Scan for the cell matching the given text and deliver its (X, Y) coordinate at center. 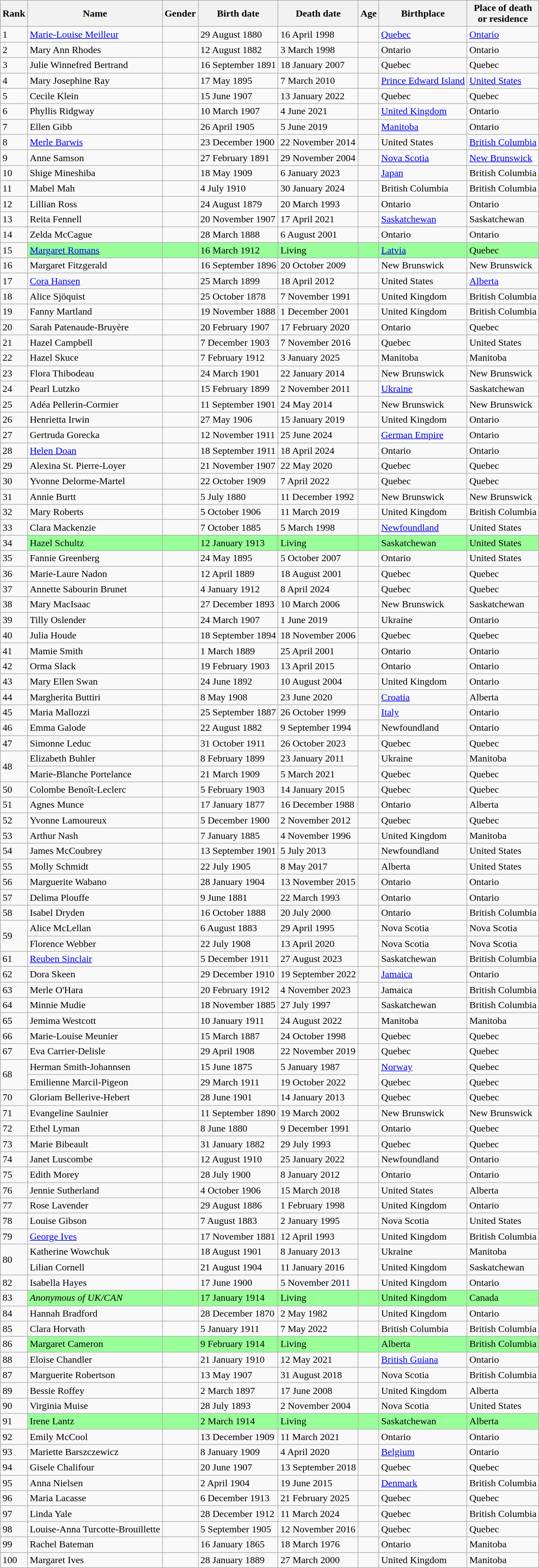
29 December 1910 (238, 974)
Canada (503, 1298)
33 (14, 528)
91 (14, 1421)
Yvonne Lamoureux (95, 820)
Fannie Greenberg (95, 558)
29 April 1908 (238, 1051)
Death date (318, 14)
9 June 1881 (238, 897)
13 September 1901 (238, 851)
Mary Ann Rhodes (95, 50)
13 May 1907 (238, 1375)
Margaret Fitzgerald (95, 266)
19 November 1888 (238, 312)
2 November 2004 (318, 1406)
11 March 2024 (318, 1514)
24 March 1901 (238, 373)
British Guiana (423, 1360)
59 (14, 936)
17 June 1900 (238, 1283)
18 November 2006 (318, 635)
11 December 1992 (318, 497)
Marguerite Robertson (95, 1375)
43 (14, 681)
1 (14, 34)
18 September 1911 (238, 451)
66 (14, 1036)
18 March 1976 (318, 1545)
15 June 1875 (238, 1067)
24 October 1998 (318, 1036)
11 September 1890 (238, 1113)
Lillian Ross (95, 204)
64 (14, 1005)
7 October 1885 (238, 528)
Anonymous of UK/CAN (95, 1298)
11 (14, 188)
6 January 2023 (318, 173)
61 (14, 959)
Gertruda Gorecka (95, 435)
Linda Yale (95, 1514)
Margherita Buttiri (95, 697)
Gender (180, 14)
4 (14, 81)
Anne Samson (95, 157)
73 (14, 1144)
5 October 2007 (318, 558)
94 (14, 1468)
Cora Hansen (95, 281)
Herman Smith-Johannsen (95, 1067)
24 (14, 389)
17 January 1877 (238, 805)
Place of deathor residence (503, 14)
23 January 2011 (318, 759)
Henrietta Irwin (95, 419)
27 July 1997 (318, 1005)
26 October 1999 (318, 713)
4 October 1906 (238, 1190)
19 June 2015 (318, 1483)
Margaret Ives (95, 1560)
21 February 2025 (318, 1498)
20 June 1907 (238, 1468)
83 (14, 1298)
5 February 1903 (238, 789)
8 January 1909 (238, 1452)
50 (14, 789)
24 June 1892 (238, 681)
15 (14, 250)
67 (14, 1051)
28 January 1904 (238, 882)
7 November 1991 (318, 296)
30 January 2024 (318, 188)
27 December 1893 (238, 604)
93 (14, 1452)
9 September 1994 (318, 728)
Reuben Sinclair (95, 959)
80 (14, 1260)
Florence Webber (95, 944)
4 June 2021 (318, 111)
Hazel Skuce (95, 358)
Helen Doan (95, 451)
22 May 2020 (318, 466)
Annie Burtt (95, 497)
40 (14, 635)
17 January 1914 (238, 1298)
7 November 2016 (318, 343)
Hazel Campbell (95, 343)
22 March 1993 (318, 897)
11 March 2021 (318, 1437)
63 (14, 990)
30 (14, 481)
12 April 1889 (238, 574)
23 (14, 373)
14 January 2015 (318, 789)
7 (14, 127)
4 November 1996 (318, 836)
22 July 1905 (238, 866)
Lilian Cornell (95, 1267)
20 October 2009 (318, 266)
Shige Mineshiba (95, 173)
21 January 1910 (238, 1360)
7 February 1912 (238, 358)
Age (369, 14)
5 January 1911 (238, 1329)
2 November 2012 (318, 820)
27 February 1891 (238, 157)
German Empire (423, 435)
26 (14, 419)
4 January 1912 (238, 589)
Rose Lavender (95, 1206)
29 March 1911 (238, 1082)
Hazel Schultz (95, 543)
65 (14, 1021)
16 January 1865 (238, 1545)
13 November 2015 (318, 882)
Name (95, 14)
2 March 1914 (238, 1421)
16 April 1998 (318, 34)
13 (14, 219)
46 (14, 728)
10 January 1911 (238, 1021)
3 March 1998 (318, 50)
18 November 1885 (238, 1005)
Emilienne Marcil-Pigeon (95, 1082)
7 January 1885 (238, 836)
Anna Nielsen (95, 1483)
5 December 1911 (238, 959)
6 December 1913 (238, 1498)
11 January 2016 (318, 1267)
Fanny Martland (95, 312)
26 April 1905 (238, 127)
24 May 2014 (318, 404)
Italy (423, 713)
Minnie Mudie (95, 1005)
27 March 2000 (318, 1560)
12 January 1913 (238, 543)
Pearl Lutzko (95, 389)
13 December 1909 (238, 1437)
28 March 1888 (238, 235)
31 (14, 497)
42 (14, 666)
Mary Josephine Ray (95, 81)
Jennie Sutherland (95, 1190)
24 March 1907 (238, 620)
4 April 2020 (318, 1452)
38 (14, 604)
75 (14, 1174)
77 (14, 1206)
84 (14, 1313)
Cecile Klein (95, 96)
34 (14, 543)
72 (14, 1128)
7 May 2022 (318, 1329)
78 (14, 1221)
19 September 2022 (318, 974)
Belgium (423, 1452)
3 January 2025 (318, 358)
Janet Luscombe (95, 1159)
18 April 2012 (318, 281)
28 July 1900 (238, 1174)
21 November 1907 (238, 466)
Tilly Oslender (95, 620)
Ellen Gibb (95, 127)
8 April 2024 (318, 589)
29 July 1993 (318, 1144)
16 September 1896 (238, 266)
62 (14, 974)
1 February 1998 (318, 1206)
2 March 1897 (238, 1390)
5 March 1998 (318, 528)
Bessie Roffey (95, 1390)
Gisele Chalifour (95, 1468)
Prince Edward Island (423, 81)
17 May 1895 (238, 81)
9 February 1914 (238, 1344)
10 March 2006 (318, 604)
29 (14, 466)
8 June 1880 (238, 1128)
12 (14, 204)
25 October 1878 (238, 296)
7 December 1903 (238, 343)
Colombe Benoît-Leclerc (95, 789)
12 November 1911 (238, 435)
23 December 1900 (238, 142)
15 March 1887 (238, 1036)
Virginia Muise (95, 1406)
25 June 2024 (318, 435)
Mariette Barszczewicz (95, 1452)
28 December 1870 (238, 1313)
17 (14, 281)
5 January 1987 (318, 1067)
22 January 2014 (318, 373)
4 July 1910 (238, 188)
Reita Fennell (95, 219)
Clara Horvath (95, 1329)
19 February 1903 (238, 666)
James McCoubrey (95, 851)
17 June 2008 (318, 1390)
47 (14, 743)
22 November 2014 (318, 142)
Margaret Romans (95, 250)
1 June 2019 (318, 620)
10 (14, 173)
90 (14, 1406)
2 May 1982 (318, 1313)
Mary Ellen Swan (95, 681)
24 August 2022 (318, 1021)
12 April 1993 (318, 1236)
82 (14, 1283)
20 November 1907 (238, 219)
20 March 1993 (318, 204)
68 (14, 1074)
Molly Schmidt (95, 866)
5 November 2011 (318, 1283)
Mabel Mah (95, 188)
3 (14, 65)
58 (14, 913)
17 February 2020 (318, 327)
87 (14, 1375)
57 (14, 897)
Gloriam Bellerive-Hebert (95, 1098)
6 (14, 111)
22 (14, 358)
Alice McLellan (95, 928)
1 March 1889 (238, 651)
19 (14, 312)
28 December 1912 (238, 1514)
52 (14, 820)
20 July 2000 (318, 913)
Birth date (238, 14)
Alexina St. Pierre-Loyer (95, 466)
Marie-Louise Meunier (95, 1036)
19 October 2022 (318, 1082)
Marie-Blanche Portelance (95, 774)
16 September 1891 (238, 65)
29 August 1880 (238, 34)
2 April 1904 (238, 1483)
Rank (14, 14)
22 August 1882 (238, 728)
5 June 2019 (318, 127)
88 (14, 1360)
Julie Winnefred Bertrand (95, 65)
14 January 2013 (318, 1098)
11 March 2019 (318, 512)
71 (14, 1113)
11 September 1901 (238, 404)
12 August 1910 (238, 1159)
Clara Mackenzie (95, 528)
21 March 1909 (238, 774)
Marguerite Wabano (95, 882)
5 October 1906 (238, 512)
18 January 2007 (318, 65)
15 June 1907 (238, 96)
21 August 1904 (238, 1267)
Simonne Leduc (95, 743)
76 (14, 1190)
28 January 1889 (238, 1560)
16 December 1988 (318, 805)
29 November 2004 (318, 157)
Louise-Anna Turcotte-Brouillette (95, 1529)
26 October 2023 (318, 743)
8 May 2017 (318, 866)
8 January 2013 (318, 1252)
25 (14, 404)
2 November 2011 (318, 389)
99 (14, 1545)
Orma Slack (95, 666)
Merle Barwis (95, 142)
12 August 1882 (238, 50)
Emily McCool (95, 1437)
27 August 2023 (318, 959)
8 February 1899 (238, 759)
12 May 2021 (318, 1360)
Elizabeth Buhler (95, 759)
97 (14, 1514)
24 August 1879 (238, 204)
92 (14, 1437)
24 May 1895 (238, 558)
Arthur Nash (95, 836)
15 March 2018 (318, 1190)
Isabella Hayes (95, 1283)
7 March 2010 (318, 81)
George Ives (95, 1236)
21 (14, 343)
17 November 1881 (238, 1236)
5 December 1900 (238, 820)
Edith Morey (95, 1174)
14 (14, 235)
54 (14, 851)
27 (14, 435)
15 January 2019 (318, 419)
5 (14, 96)
51 (14, 805)
53 (14, 836)
41 (14, 651)
Agnes Munce (95, 805)
95 (14, 1483)
17 April 2021 (318, 219)
Isabel Dryden (95, 913)
Margaret Cameron (95, 1344)
31 October 1911 (238, 743)
18 (14, 296)
Hannah Bradford (95, 1313)
31 January 1882 (238, 1144)
32 (14, 512)
Mary Roberts (95, 512)
29 August 1886 (238, 1206)
5 July 1880 (238, 497)
5 July 2013 (318, 851)
8 January 2012 (318, 1174)
Emma Galode (95, 728)
Yvonne Delorme-Martel (95, 481)
Dora Skeen (95, 974)
7 April 2022 (318, 481)
25 April 2001 (318, 651)
Eva Carrier-Delisle (95, 1051)
Julia Houde (95, 635)
Birthplace (423, 14)
55 (14, 866)
12 November 2016 (318, 1529)
19 March 2002 (318, 1113)
Rachel Bateman (95, 1545)
Zelda McCague (95, 235)
Mary MacIsaac (95, 604)
8 (14, 142)
89 (14, 1390)
16 March 1912 (238, 250)
Katherine Wowchuk (95, 1252)
Louise Gibson (95, 1221)
Delima Plouffe (95, 897)
98 (14, 1529)
20 (14, 327)
Irene Lantz (95, 1421)
Marie-Laure Nadon (95, 574)
18 August 1901 (238, 1252)
7 August 1883 (238, 1221)
Mamie Smith (95, 651)
27 May 1906 (238, 419)
Marie Bibeault (95, 1144)
Denmark (423, 1483)
96 (14, 1498)
25 March 1899 (238, 281)
5 March 2021 (318, 774)
Eloise Chandler (95, 1360)
28 June 1901 (238, 1098)
22 November 2019 (318, 1051)
18 September 1894 (238, 635)
79 (14, 1236)
Latvia (423, 250)
20 February 1907 (238, 327)
45 (14, 713)
86 (14, 1344)
31 August 2018 (318, 1375)
6 August 1883 (238, 928)
70 (14, 1098)
28 July 1893 (238, 1406)
9 (14, 157)
8 May 1908 (238, 697)
Merle O'Hara (95, 990)
15 February 1899 (238, 389)
2 January 1995 (318, 1221)
Flora Thibodeau (95, 373)
48 (14, 766)
13 April 2020 (318, 944)
Japan (423, 173)
2 (14, 50)
18 May 1909 (238, 173)
Croatia (423, 697)
28 (14, 451)
1 December 2001 (318, 312)
Alice Sjöquist (95, 296)
18 August 2001 (318, 574)
44 (14, 697)
10 August 2004 (318, 681)
13 April 2015 (318, 666)
16 October 1888 (238, 913)
23 June 2020 (318, 697)
85 (14, 1329)
Sarah Patenaude-Bruyère (95, 327)
Jemima Westcott (95, 1021)
22 July 1908 (238, 944)
37 (14, 589)
29 April 1995 (318, 928)
20 February 1912 (238, 990)
56 (14, 882)
13 September 2018 (318, 1468)
Ethel Lyman (95, 1128)
35 (14, 558)
6 August 2001 (318, 235)
18 April 2024 (318, 451)
Phyllis Ridgway (95, 111)
36 (14, 574)
39 (14, 620)
9 December 1991 (318, 1128)
10 March 1907 (238, 111)
25 September 1887 (238, 713)
22 October 1909 (238, 481)
Evangeline Saulnier (95, 1113)
Maria Mallozzi (95, 713)
Maria Lacasse (95, 1498)
13 January 2022 (318, 96)
Adéa Pellerin-Cormier (95, 404)
100 (14, 1560)
5 September 1905 (238, 1529)
74 (14, 1159)
16 (14, 266)
Marie-Louise Meilleur (95, 34)
25 January 2022 (318, 1159)
Annette Sabourin Brunet (95, 589)
Norway (423, 1067)
4 November 2023 (318, 990)
